Identify which cell holds the provided text, then report its (X, Y) central coordinate. 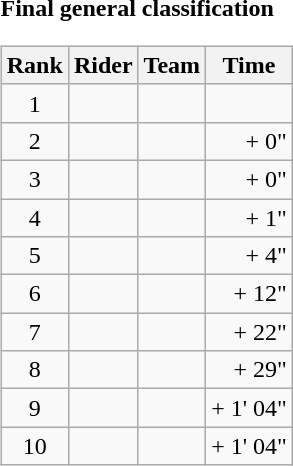
Rider (103, 65)
3 (34, 179)
+ 12" (250, 294)
+ 4" (250, 256)
+ 29" (250, 370)
10 (34, 446)
2 (34, 141)
6 (34, 294)
8 (34, 370)
Team (172, 65)
Time (250, 65)
Rank (34, 65)
4 (34, 217)
1 (34, 103)
9 (34, 408)
+ 1" (250, 217)
7 (34, 332)
+ 22" (250, 332)
5 (34, 256)
